Identify which cell holds the provided text, then report its [X, Y] central coordinate. 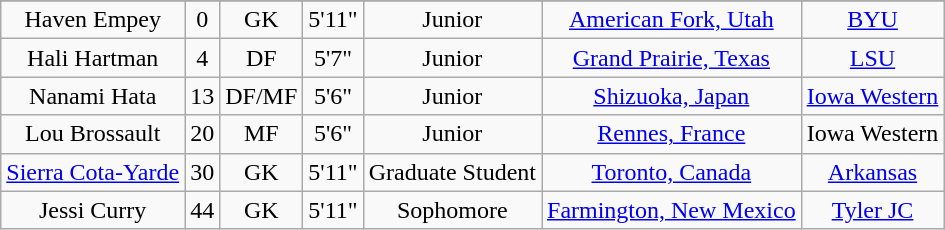
Haven Empey [93, 20]
DF [262, 58]
MF [262, 134]
Sophomore [452, 210]
0 [202, 20]
Arkansas [872, 172]
13 [202, 96]
Nanami Hata [93, 96]
44 [202, 210]
Rennes, France [672, 134]
BYU [872, 20]
Lou Brossault [93, 134]
LSU [872, 58]
Toronto, Canada [672, 172]
Grand Prairie, Texas [672, 58]
20 [202, 134]
5'7" [333, 58]
Hali Hartman [93, 58]
Jessi Curry [93, 210]
30 [202, 172]
4 [202, 58]
American Fork, Utah [672, 20]
Tyler JC [872, 210]
DF/MF [262, 96]
Sierra Cota-Yarde [93, 172]
Shizuoka, Japan [672, 96]
Graduate Student [452, 172]
Farmington, New Mexico [672, 210]
